From the cell containing the given text, extract its center point as [X, Y] coordinate. 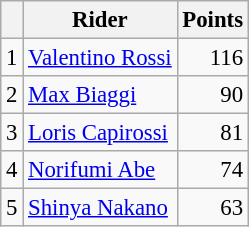
90 [212, 95]
5 [12, 208]
Valentino Rossi [100, 58]
Loris Capirossi [100, 133]
Shinya Nakano [100, 208]
3 [12, 133]
Max Biaggi [100, 95]
81 [212, 133]
116 [212, 58]
Norifumi Abe [100, 170]
Points [212, 20]
Rider [100, 20]
63 [212, 208]
74 [212, 170]
4 [12, 170]
2 [12, 95]
1 [12, 58]
